Return (x, y) of the center of cell containing provided text 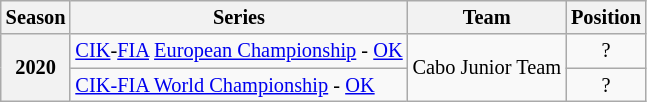
Cabo Junior Team (488, 68)
2020 (36, 68)
Team (488, 17)
Series (238, 17)
Season (36, 17)
CIK-FIA European Championship - OK (238, 51)
Position (606, 17)
CIK-FIA World Championship - OK (238, 85)
